Detect which cell encompasses the target text, then output its [X, Y] center coordinate. 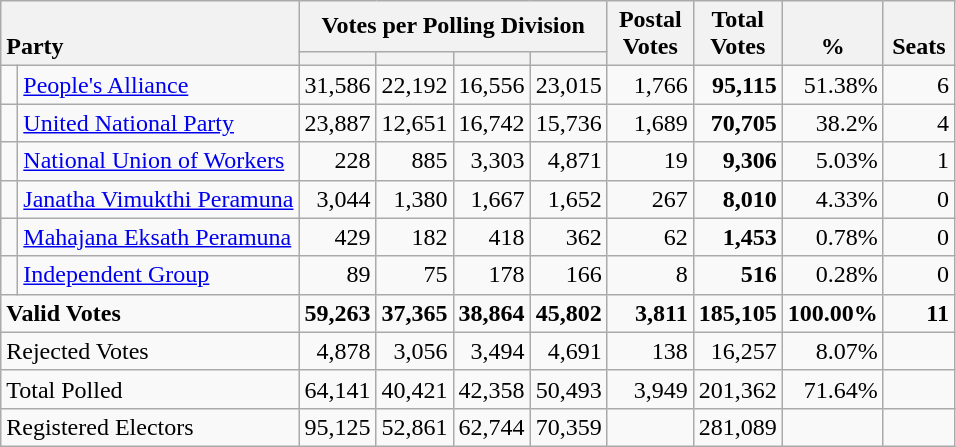
885 [414, 161]
% [832, 34]
Rejected Votes [150, 351]
National Union of Workers [158, 161]
166 [568, 275]
95,115 [738, 85]
Mahajana Eksath Peramuna [158, 237]
95,125 [338, 427]
3,949 [650, 389]
Votes per Polling Division [453, 26]
23,887 [338, 123]
23,015 [568, 85]
178 [492, 275]
59,263 [338, 313]
Registered Electors [150, 427]
31,586 [338, 85]
16,556 [492, 85]
Seats [918, 34]
4.33% [832, 199]
8.07% [832, 351]
45,802 [568, 313]
52,861 [414, 427]
3,811 [650, 313]
62 [650, 237]
8 [650, 275]
267 [650, 199]
22,192 [414, 85]
70,359 [568, 427]
4,878 [338, 351]
138 [650, 351]
16,257 [738, 351]
1,667 [492, 199]
1 [918, 161]
4,871 [568, 161]
Valid Votes [150, 313]
19 [650, 161]
Janatha Vimukthi Peramuna [158, 199]
228 [338, 161]
6 [918, 85]
0.78% [832, 237]
Independent Group [158, 275]
429 [338, 237]
People's Alliance [158, 85]
3,494 [492, 351]
71.64% [832, 389]
185,105 [738, 313]
15,736 [568, 123]
Total Polled [150, 389]
201,362 [738, 389]
50,493 [568, 389]
1,652 [568, 199]
70,705 [738, 123]
Party [150, 34]
100.00% [832, 313]
51.38% [832, 85]
1,766 [650, 85]
1,453 [738, 237]
62,744 [492, 427]
4 [918, 123]
362 [568, 237]
42,358 [492, 389]
40,421 [414, 389]
1,689 [650, 123]
8,010 [738, 199]
16,742 [492, 123]
0.28% [832, 275]
4,691 [568, 351]
3,056 [414, 351]
United National Party [158, 123]
516 [738, 275]
1,380 [414, 199]
75 [414, 275]
PostalVotes [650, 34]
38.2% [832, 123]
37,365 [414, 313]
38,864 [492, 313]
11 [918, 313]
418 [492, 237]
12,651 [414, 123]
9,306 [738, 161]
3,303 [492, 161]
89 [338, 275]
5.03% [832, 161]
Total Votes [738, 34]
3,044 [338, 199]
281,089 [738, 427]
64,141 [338, 389]
182 [414, 237]
